Find where the given text appears and provide that cell's center as [x, y] coordinate. 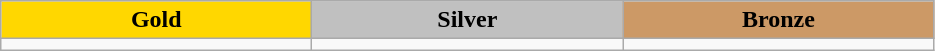
Gold [156, 20]
Silver [468, 20]
Bronze [778, 20]
